For the text-containing cell, return its midpoint in (x, y) coordinate format. 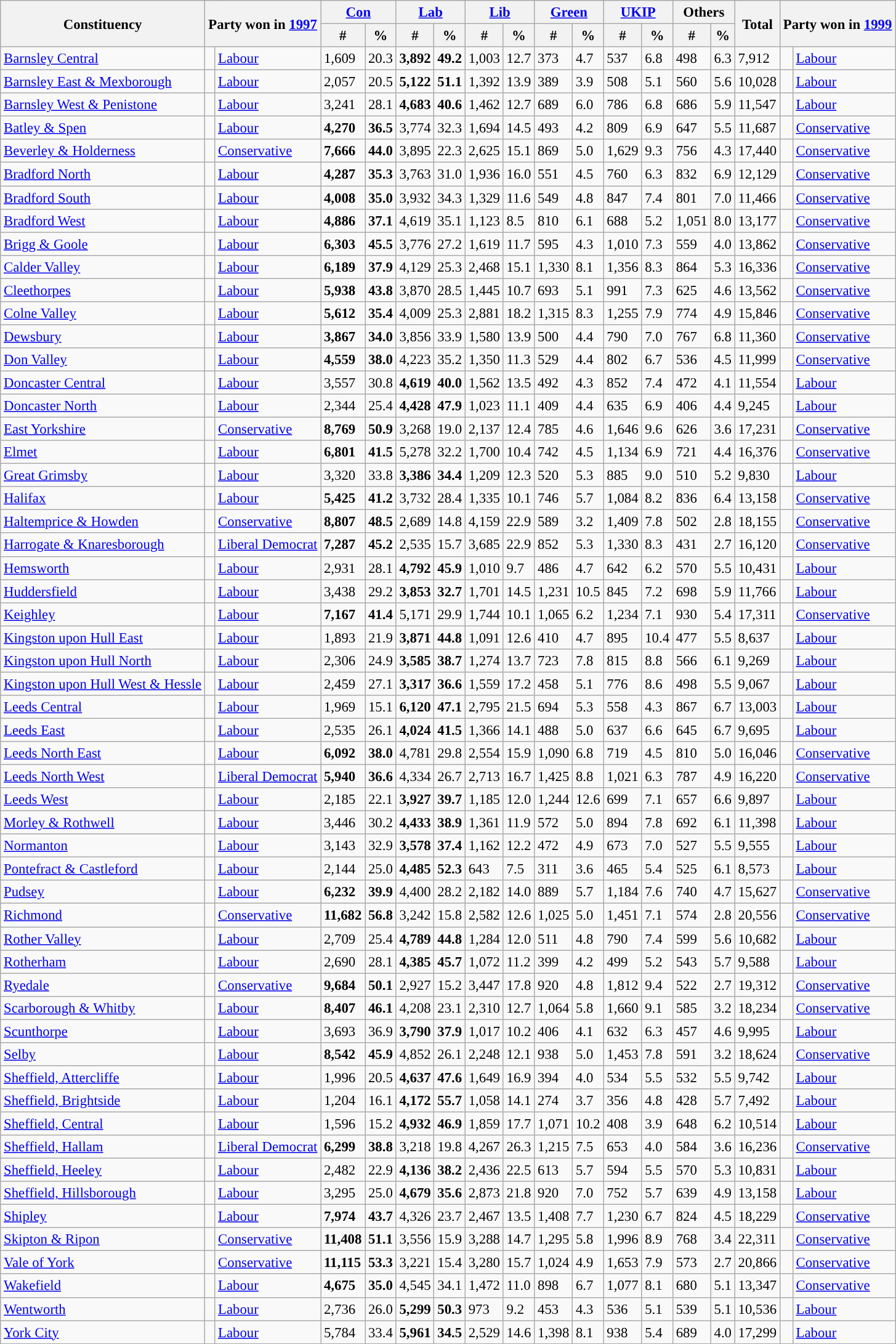
786 (623, 105)
Party won in 1997 (262, 23)
635 (623, 406)
31.0 (450, 174)
49.2 (450, 59)
Kingston upon Hull North (103, 661)
17,311 (757, 614)
801 (692, 198)
1,453 (623, 1055)
13,003 (757, 707)
Dewsbury (103, 336)
3,218 (415, 1147)
1,134 (623, 452)
7,492 (757, 1101)
7.2 (657, 591)
488 (554, 730)
3,280 (484, 1263)
4,781 (415, 753)
33.4 (381, 1332)
39.7 (450, 800)
1,024 (554, 1263)
2,582 (484, 915)
1,123 (484, 221)
36.9 (381, 1031)
458 (554, 684)
5,299 (415, 1309)
39.9 (381, 893)
2,795 (484, 707)
8,407 (343, 1008)
1,660 (623, 1008)
824 (692, 1216)
11,466 (757, 198)
12.2 (519, 846)
Barnsley West & Penistone (103, 105)
3,557 (343, 383)
3,895 (415, 151)
698 (692, 591)
Colne Valley (103, 314)
3,241 (343, 105)
30.2 (381, 823)
2,713 (484, 777)
17.8 (519, 985)
22.5 (519, 1170)
Pudsey (103, 893)
18.2 (519, 314)
16.0 (519, 174)
14.0 (519, 893)
Vale of York (103, 1263)
895 (623, 638)
1,051 (692, 221)
356 (623, 1101)
35.2 (450, 360)
46.9 (450, 1123)
8,807 (343, 522)
10.7 (519, 290)
10,028 (757, 82)
3,317 (415, 684)
2,529 (484, 1332)
9,897 (757, 800)
465 (623, 869)
721 (692, 452)
38.7 (450, 661)
12,129 (757, 174)
9.0 (657, 476)
3,871 (415, 638)
3,763 (415, 174)
742 (554, 452)
274 (554, 1101)
7,666 (343, 151)
626 (692, 429)
4,485 (415, 869)
492 (554, 383)
Calder Valley (103, 267)
5,961 (415, 1332)
38.2 (450, 1170)
529 (554, 360)
29.2 (381, 591)
Constituency (103, 23)
3,853 (415, 591)
2,927 (415, 985)
40.0 (450, 383)
1,361 (484, 823)
Hemsworth (103, 568)
18,624 (757, 1055)
16,120 (757, 545)
1,409 (623, 522)
26.7 (450, 777)
595 (554, 244)
1,184 (623, 893)
21.5 (519, 707)
1,244 (554, 800)
17,440 (757, 151)
594 (623, 1170)
41.2 (381, 498)
534 (623, 1077)
1,744 (484, 614)
Con (358, 12)
Total (757, 23)
632 (623, 1031)
8,542 (343, 1055)
Lab (430, 12)
3,578 (415, 846)
27.2 (450, 244)
522 (692, 985)
6.0 (588, 105)
56.8 (381, 915)
5,171 (415, 614)
York City (103, 1332)
11,360 (757, 336)
560 (692, 82)
34.5 (450, 1332)
16,336 (757, 267)
36.5 (381, 128)
1,425 (554, 777)
13.7 (519, 661)
973 (484, 1309)
1,812 (623, 985)
17.2 (519, 684)
Leeds North East (103, 753)
408 (623, 1123)
760 (623, 174)
Harrogate & Knaresborough (103, 545)
4,559 (343, 360)
Haltemprice & Howden (103, 522)
3,268 (415, 429)
Kingston upon Hull West & Hessle (103, 684)
3,585 (415, 661)
1,398 (554, 1332)
7,912 (757, 59)
693 (554, 290)
Leeds West (103, 800)
55.7 (450, 1101)
4,009 (415, 314)
1,969 (343, 707)
3,446 (343, 823)
26.3 (519, 1147)
10,514 (757, 1123)
10,536 (757, 1309)
774 (692, 314)
Halifax (103, 498)
Brigg & Goole (103, 244)
Don Valley (103, 360)
16.9 (519, 1077)
3,776 (415, 244)
7.6 (657, 893)
832 (692, 174)
6,303 (343, 244)
4,159 (484, 522)
1,315 (554, 314)
11.7 (519, 244)
4,129 (415, 267)
551 (554, 174)
8.2 (657, 498)
43.7 (381, 1216)
9,830 (757, 476)
3,438 (343, 591)
869 (554, 151)
4,545 (415, 1286)
5,425 (343, 498)
Scunthorpe (103, 1031)
19,312 (757, 985)
1,451 (623, 915)
45.5 (381, 244)
510 (692, 476)
642 (623, 568)
5,940 (343, 777)
4,326 (415, 1216)
3,320 (343, 476)
Lib (499, 12)
1,209 (484, 476)
584 (692, 1147)
Sheffield, Hallam (103, 1147)
1,335 (484, 498)
11.2 (519, 961)
Great Grimsby (103, 476)
11,687 (757, 128)
45.2 (381, 545)
Leeds Central (103, 707)
3,927 (415, 800)
8,573 (757, 869)
43.8 (381, 290)
11.0 (519, 1286)
9,742 (757, 1077)
2,625 (484, 151)
894 (623, 823)
9.7 (519, 568)
1,936 (484, 174)
4,433 (415, 823)
1,392 (484, 82)
4,267 (484, 1147)
4,334 (415, 777)
1,629 (623, 151)
2,690 (343, 961)
802 (623, 360)
6,189 (343, 267)
52.3 (450, 869)
Elmet (103, 452)
32.9 (381, 846)
4,637 (415, 1077)
2,709 (343, 939)
11.3 (519, 360)
493 (554, 128)
Bradford South (103, 198)
13,862 (757, 244)
815 (623, 661)
311 (554, 869)
7.7 (588, 1216)
Ryedale (103, 985)
9,995 (757, 1031)
12.1 (519, 1055)
4,932 (415, 1123)
Morley & Rothwell (103, 823)
10.5 (588, 591)
653 (623, 1147)
34.1 (450, 1286)
845 (623, 591)
50.1 (381, 985)
2,468 (484, 267)
30.8 (381, 383)
26.0 (381, 1309)
13,562 (757, 290)
41.4 (381, 614)
50.3 (450, 1309)
35.3 (381, 174)
4,223 (415, 360)
532 (692, 1077)
7,974 (343, 1216)
Normanton (103, 846)
719 (623, 753)
573 (692, 1263)
34.3 (450, 198)
Rother Valley (103, 939)
1,445 (484, 290)
Keighley (103, 614)
4,400 (415, 893)
15.4 (450, 1263)
17,299 (757, 1332)
686 (692, 105)
46.1 (381, 1008)
14.6 (519, 1332)
898 (554, 1286)
37.1 (381, 221)
38.8 (381, 1147)
4,675 (343, 1286)
2,344 (343, 406)
44.0 (381, 151)
19.0 (450, 429)
3,386 (415, 476)
694 (554, 707)
643 (484, 869)
373 (554, 59)
18,234 (757, 1008)
28.5 (450, 290)
543 (692, 961)
3,447 (484, 985)
2,689 (415, 522)
11.6 (519, 198)
1,701 (484, 591)
53.3 (381, 1263)
5,122 (415, 82)
1,350 (484, 360)
1,231 (554, 591)
9,695 (757, 730)
17.7 (519, 1123)
47.9 (450, 406)
1,255 (623, 314)
613 (554, 1170)
20,866 (757, 1263)
Barnsley Central (103, 59)
1,064 (554, 1008)
2,459 (343, 684)
32.2 (450, 452)
680 (692, 1286)
13,177 (757, 221)
549 (554, 198)
Others (703, 12)
48.5 (381, 522)
1,021 (623, 777)
17,231 (757, 429)
809 (623, 128)
4,792 (415, 568)
508 (623, 82)
1,700 (484, 452)
32.7 (450, 591)
4,886 (343, 221)
4,428 (415, 406)
525 (692, 869)
499 (623, 961)
Leeds North West (103, 777)
11,554 (757, 383)
1,649 (484, 1077)
930 (692, 614)
637 (623, 730)
12.3 (519, 476)
14.8 (450, 522)
1,653 (623, 1263)
Doncaster Central (103, 383)
16,046 (757, 753)
Selby (103, 1055)
787 (692, 777)
4,385 (415, 961)
2,873 (484, 1193)
23.1 (450, 1008)
3,242 (415, 915)
1,274 (484, 661)
1,017 (484, 1031)
5,278 (415, 452)
3,856 (415, 336)
639 (692, 1193)
Richmond (103, 915)
24.9 (381, 661)
6,801 (343, 452)
20.3 (381, 59)
Sheffield, Attercliffe (103, 1077)
47.6 (450, 1077)
399 (554, 961)
752 (623, 1193)
Green (569, 12)
3,790 (415, 1031)
785 (554, 429)
566 (692, 661)
1,580 (484, 336)
511 (554, 939)
1,596 (343, 1123)
692 (692, 823)
486 (554, 568)
16,376 (757, 452)
746 (554, 498)
673 (623, 846)
5,784 (343, 1332)
740 (692, 893)
40.6 (450, 105)
648 (692, 1123)
1,162 (484, 846)
1,071 (554, 1123)
35.6 (450, 1193)
4,208 (415, 1008)
527 (692, 846)
589 (554, 522)
9.1 (657, 1008)
15.8 (450, 915)
2,248 (484, 1055)
768 (692, 1239)
7,167 (343, 614)
21.8 (519, 1193)
559 (692, 244)
410 (554, 638)
1,090 (554, 753)
1,204 (343, 1101)
558 (623, 707)
10,431 (757, 568)
3,732 (415, 498)
2,144 (343, 869)
1,065 (554, 614)
453 (554, 1309)
11,682 (343, 915)
11,766 (757, 591)
389 (554, 82)
2,182 (484, 893)
4,679 (415, 1193)
539 (692, 1309)
29.9 (450, 614)
3.7 (588, 1101)
35.4 (381, 314)
4,024 (415, 730)
431 (692, 545)
394 (554, 1077)
27.1 (381, 684)
Sheffield, Brightside (103, 1101)
3,693 (343, 1031)
3,288 (484, 1239)
45.7 (450, 961)
1,859 (484, 1123)
22,311 (757, 1239)
477 (692, 638)
457 (692, 1031)
33.9 (450, 336)
9,245 (757, 406)
11.9 (519, 823)
Doncaster North (103, 406)
3,867 (343, 336)
4,270 (343, 128)
428 (692, 1101)
2,436 (484, 1170)
32.3 (450, 128)
Bradford North (103, 174)
6,299 (343, 1147)
22.3 (450, 151)
1,025 (554, 915)
Shipley (103, 1216)
3,295 (343, 1193)
15,627 (757, 893)
1,072 (484, 961)
688 (623, 221)
645 (692, 730)
502 (692, 522)
2,306 (343, 661)
47.1 (450, 707)
8.6 (657, 684)
11,547 (757, 105)
18,155 (757, 522)
2,554 (484, 753)
Beverley & Holderness (103, 151)
1,366 (484, 730)
2,931 (343, 568)
8,769 (343, 429)
9,067 (757, 684)
1,234 (623, 614)
4,008 (343, 198)
6,120 (415, 707)
2,482 (343, 1170)
9.6 (657, 429)
19.8 (450, 1147)
28.4 (450, 498)
1,023 (484, 406)
776 (623, 684)
3,932 (415, 198)
Pontefract & Castleford (103, 869)
16,236 (757, 1147)
16,220 (757, 777)
5,938 (343, 290)
Scarborough & Whitby (103, 1008)
885 (623, 476)
Sheffield, Central (103, 1123)
34.0 (381, 336)
3,143 (343, 846)
Barnsley East & Mexborough (103, 82)
Kingston upon Hull East (103, 638)
14.7 (519, 1239)
Leeds East (103, 730)
16.1 (381, 1101)
Huddersfield (103, 591)
572 (554, 823)
23.7 (450, 1216)
1,462 (484, 105)
50.9 (381, 429)
34.4 (450, 476)
574 (692, 915)
1,185 (484, 800)
Wakefield (103, 1286)
500 (554, 336)
1,284 (484, 939)
1,472 (484, 1286)
723 (554, 661)
1,003 (484, 59)
1,230 (623, 1216)
Skipton & Ripon (103, 1239)
33.8 (381, 476)
16.7 (519, 777)
11.1 (519, 406)
Bradford West (103, 221)
1,091 (484, 638)
9,555 (757, 846)
847 (623, 198)
5,612 (343, 314)
East Yorkshire (103, 429)
9.3 (657, 151)
2,310 (484, 1008)
9,269 (757, 661)
11,408 (343, 1239)
6.4 (723, 498)
537 (623, 59)
1,295 (554, 1239)
889 (554, 893)
4,136 (415, 1170)
1,694 (484, 128)
3,685 (484, 545)
22.1 (381, 800)
Rotherham (103, 961)
647 (692, 128)
657 (692, 800)
864 (692, 267)
3,892 (415, 59)
12.4 (519, 429)
625 (692, 290)
9.4 (657, 985)
9,684 (343, 985)
756 (692, 151)
6,092 (343, 753)
21.9 (381, 638)
UKIP (638, 12)
585 (692, 1008)
13,347 (757, 1286)
8.9 (657, 1239)
11,999 (757, 360)
Sheffield, Hillsborough (103, 1193)
2,137 (484, 429)
Party won in 1999 (837, 23)
11,115 (343, 1263)
20,556 (757, 915)
867 (692, 707)
1,893 (343, 638)
2,185 (343, 800)
836 (692, 498)
11,398 (757, 823)
Sheffield, Heeley (103, 1170)
1,609 (343, 59)
Cleethorpes (103, 290)
8,637 (757, 638)
2,736 (343, 1309)
1,559 (484, 684)
520 (554, 476)
4,172 (415, 1101)
1,356 (623, 267)
3,221 (415, 1263)
3,774 (415, 128)
15,846 (757, 314)
2,881 (484, 314)
3,556 (415, 1239)
2,467 (484, 1216)
1,619 (484, 244)
35.1 (450, 221)
1,408 (554, 1216)
37.4 (450, 846)
409 (554, 406)
10,682 (757, 939)
6,232 (343, 893)
29.8 (450, 753)
1,215 (554, 1147)
8.5 (519, 221)
4,287 (343, 174)
8.0 (723, 221)
991 (623, 290)
10,831 (757, 1170)
Wentworth (103, 1309)
4,683 (415, 105)
Batley & Spen (103, 128)
1,058 (484, 1101)
591 (692, 1055)
1,077 (623, 1286)
1,562 (484, 383)
699 (623, 800)
28.2 (450, 893)
7,287 (343, 545)
18,229 (757, 1216)
1,329 (484, 198)
4,789 (415, 939)
3,870 (415, 290)
9.2 (519, 1309)
2,057 (343, 82)
38.9 (450, 823)
599 (692, 939)
1,084 (623, 498)
767 (692, 336)
3.4 (723, 1239)
4,852 (415, 1055)
1,646 (623, 429)
9,588 (757, 961)
